Return the [X, Y] coordinate for the center point of the cell that contains the specified text.  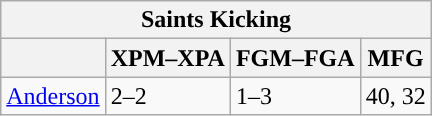
MFG [396, 58]
40, 32 [396, 96]
XPM–XPA [168, 58]
FGM–FGA [295, 58]
2–2 [168, 96]
Anderson [53, 96]
1–3 [295, 96]
Saints Kicking [216, 20]
